Scan for the cell matching the given text and deliver its (X, Y) coordinate at center. 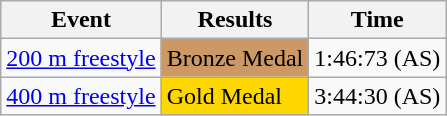
Results (235, 20)
Event (81, 20)
Gold Medal (235, 96)
3:44:30 (AS) (378, 96)
Bronze Medal (235, 58)
Time (378, 20)
1:46:73 (AS) (378, 58)
400 m freestyle (81, 96)
200 m freestyle (81, 58)
